Scan for the cell matching the given text and deliver its (X, Y) coordinate at center. 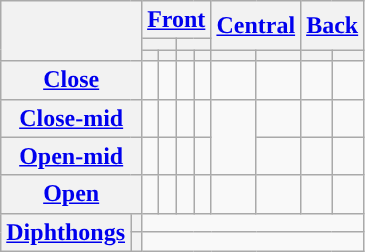
Back (332, 26)
Central (256, 26)
Front (176, 20)
Close (72, 80)
Open (72, 194)
Open-mid (72, 156)
Diphthongs (66, 232)
Close-mid (72, 118)
